For the text-containing cell, return its midpoint in [X, Y] coordinate format. 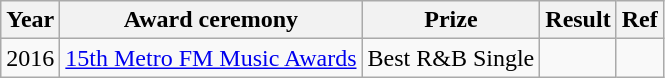
Result [578, 20]
Best R&B Single [451, 58]
15th Metro FM Music Awards [211, 58]
Year [30, 20]
2016 [30, 58]
Prize [451, 20]
Award ceremony [211, 20]
Ref [640, 20]
